Scan for the cell matching the given text and deliver its [X, Y] coordinate at center. 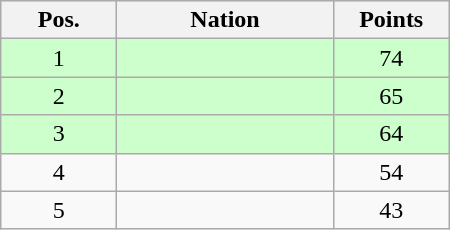
Pos. [59, 20]
2 [59, 96]
1 [59, 58]
74 [391, 58]
Points [391, 20]
4 [59, 172]
54 [391, 172]
64 [391, 134]
3 [59, 134]
43 [391, 210]
Nation [225, 20]
65 [391, 96]
5 [59, 210]
